Scan for the cell matching the given text and deliver its (X, Y) coordinate at center. 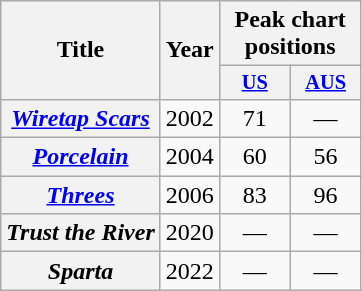
71 (254, 118)
2004 (190, 157)
Trust the River (81, 233)
Year (190, 50)
AUS (326, 83)
Sparta (81, 271)
2020 (190, 233)
2022 (190, 271)
56 (326, 157)
2002 (190, 118)
83 (254, 195)
2006 (190, 195)
Porcelain (81, 157)
Peak chart positions (290, 34)
96 (326, 195)
US (254, 83)
60 (254, 157)
Threes (81, 195)
Wiretap Scars (81, 118)
Title (81, 50)
